Return [X, Y] of the center of cell containing provided text 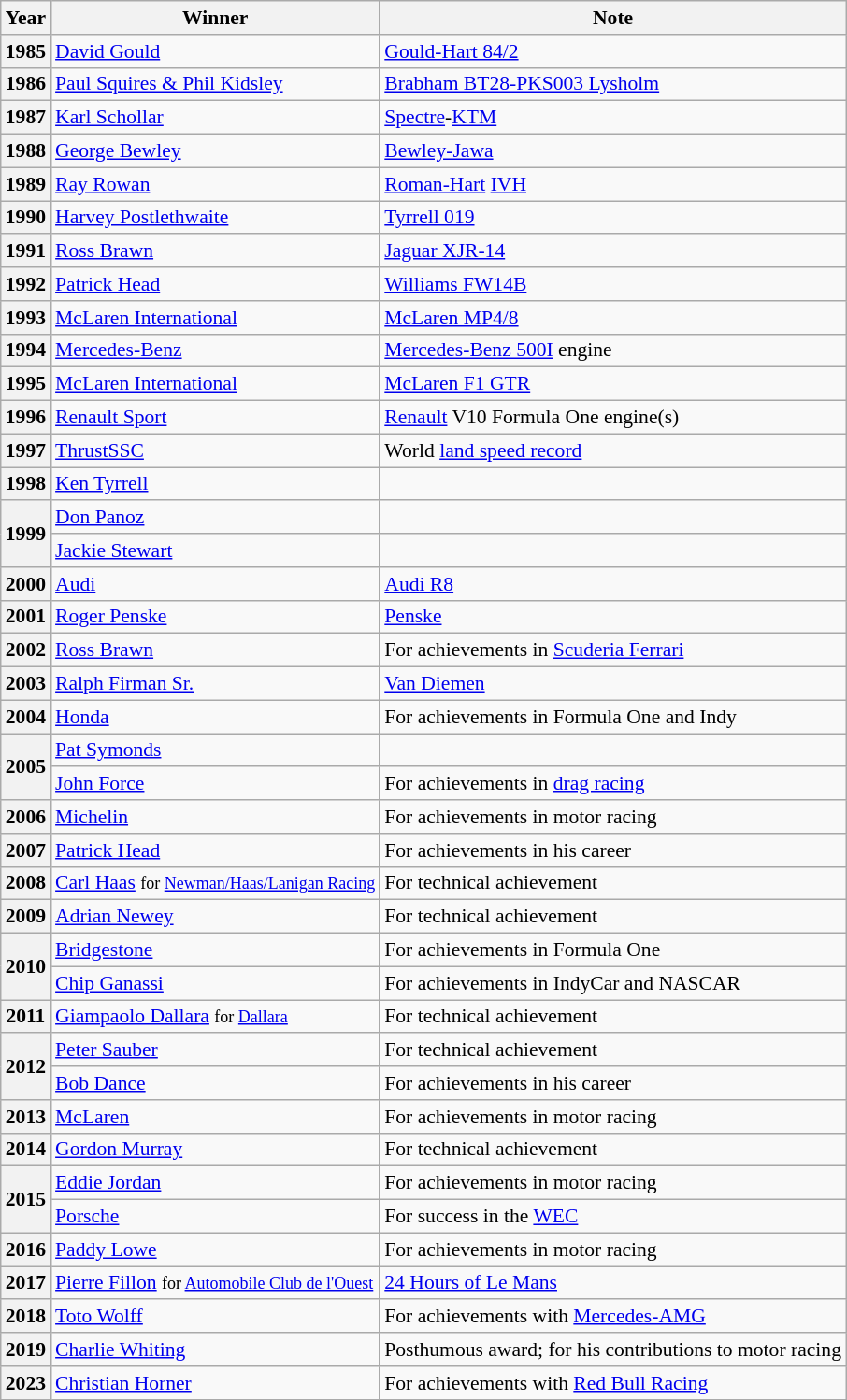
World land speed record [613, 450]
Renault V10 Formula One engine(s) [613, 418]
2015 [26, 1200]
Mercedes-Benz 500I engine [613, 350]
Brabham BT28-PKS003 Lysholm [613, 84]
Roman-Hart IVH [613, 184]
Charlie Whiting [215, 1350]
Ray Rowan [215, 184]
ThrustSSC [215, 450]
1988 [26, 151]
Note [613, 18]
1989 [26, 184]
Peter Sauber [215, 1050]
For achievements in Formula One and Indy [613, 717]
Porsche [215, 1217]
Bob Dance [215, 1083]
Ralph Firman Sr. [215, 684]
Bridgestone [215, 950]
For achievements in Scuderia Ferrari [613, 650]
Renault Sport [215, 418]
2010 [26, 966]
Spectre-KTM [613, 118]
John Force [215, 784]
Audi [215, 584]
2011 [26, 1017]
Michelin [215, 817]
2012 [26, 1067]
Penske [613, 617]
2007 [26, 850]
Mercedes-Benz [215, 350]
Tyrrell 019 [613, 218]
Gordon Murray [215, 1150]
1998 [26, 484]
1990 [26, 218]
1992 [26, 284]
Jaguar XJR-14 [613, 251]
Giampaolo Dallara for Dallara [215, 1017]
1985 [26, 51]
2003 [26, 684]
David Gould [215, 51]
1987 [26, 118]
1999 [26, 535]
2019 [26, 1350]
1986 [26, 84]
1995 [26, 384]
Jackie Stewart [215, 550]
2006 [26, 817]
24 Hours of Le Mans [613, 1283]
2008 [26, 883]
Pierre Fillon for Automobile Club de l'Ouest [215, 1283]
2018 [26, 1317]
2004 [26, 717]
1997 [26, 450]
For success in the WEC [613, 1217]
1996 [26, 418]
For achievements in drag racing [613, 784]
Posthumous award; for his contributions to motor racing [613, 1350]
Ken Tyrrell [215, 484]
For achievements with Red Bull Racing [613, 1383]
Pat Symonds [215, 750]
Carl Haas for Newman/Haas/Lanigan Racing [215, 883]
For achievements in IndyCar and NASCAR [613, 983]
Gould-Hart 84/2 [613, 51]
2017 [26, 1283]
1991 [26, 251]
Christian Horner [215, 1383]
1994 [26, 350]
2013 [26, 1117]
Karl Schollar [215, 118]
Harvey Postlethwaite [215, 218]
Year [26, 18]
Williams FW14B [613, 284]
Audi R8 [613, 584]
2009 [26, 917]
George Bewley [215, 151]
2000 [26, 584]
Roger Penske [215, 617]
Eddie Jordan [215, 1183]
Van Diemen [613, 684]
Bewley-Jawa [613, 151]
2014 [26, 1150]
Toto Wolff [215, 1317]
McLaren F1 GTR [613, 384]
Adrian Newey [215, 917]
Honda [215, 717]
For achievements with Mercedes-AMG [613, 1317]
2001 [26, 617]
McLaren [215, 1117]
2005 [26, 766]
For achievements in Formula One [613, 950]
Paddy Lowe [215, 1250]
2002 [26, 650]
McLaren MP4/8 [613, 318]
Paul Squires & Phil Kidsley [215, 84]
1993 [26, 318]
Don Panoz [215, 518]
2016 [26, 1250]
Winner [215, 18]
Chip Ganassi [215, 983]
2023 [26, 1383]
